Scan for the cell matching the given text and deliver its [X, Y] coordinate at center. 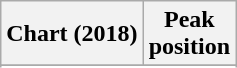
Chart (2018) [72, 34]
Peakposition [189, 34]
